Identify which cell holds the provided text, then report its [X, Y] central coordinate. 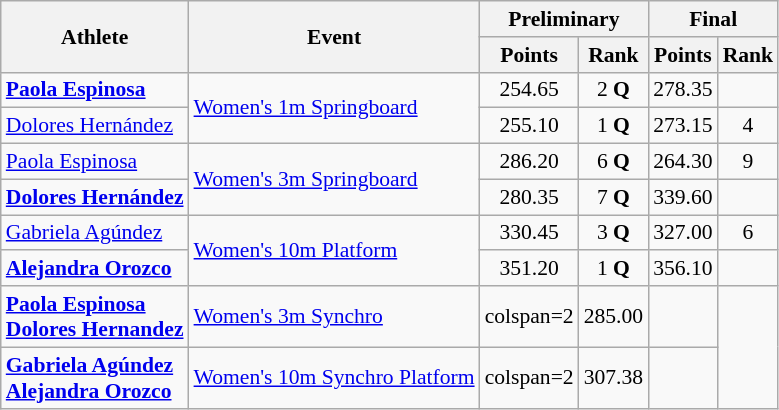
351.20 [530, 269]
Paola EspinosaDolores Hernandez [95, 316]
Women's 3m Springboard [334, 180]
285.00 [614, 316]
Event [334, 36]
255.10 [530, 126]
Alejandra Orozco [95, 269]
Women's 3m Synchro [334, 316]
330.45 [530, 233]
4 [748, 126]
Women's 10m Synchro Platform [334, 378]
Preliminary [564, 19]
Athlete [95, 36]
307.38 [614, 378]
Final [713, 19]
Women's 10m Platform [334, 250]
339.60 [682, 197]
280.35 [530, 197]
6 [748, 233]
7 Q [614, 197]
Gabriela Agúndez [95, 233]
254.65 [530, 90]
Women's 1m Springboard [334, 108]
3 Q [614, 233]
2 Q [614, 90]
9 [748, 162]
264.30 [682, 162]
Gabriela AgúndezAlejandra Orozco [95, 378]
356.10 [682, 269]
286.20 [530, 162]
278.35 [682, 90]
6 Q [614, 162]
327.00 [682, 233]
273.15 [682, 126]
